Extract the (X, Y) coordinate from the center of the cell holding the provided text.  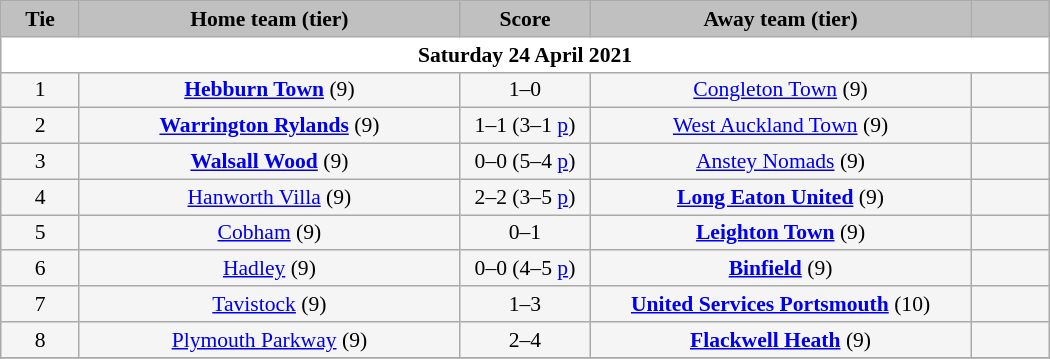
Hadley (9) (269, 269)
Score (524, 19)
Cobham (9) (269, 233)
Away team (tier) (781, 19)
United Services Portsmouth (10) (781, 304)
Saturday 24 April 2021 (525, 55)
6 (40, 269)
2–4 (524, 340)
0–0 (5–4 p) (524, 162)
3 (40, 162)
8 (40, 340)
Home team (tier) (269, 19)
0–0 (4–5 p) (524, 269)
1 (40, 90)
1–3 (524, 304)
4 (40, 197)
Hanworth Villa (9) (269, 197)
Congleton Town (9) (781, 90)
Hebburn Town (9) (269, 90)
Tie (40, 19)
2 (40, 126)
Leighton Town (9) (781, 233)
5 (40, 233)
Plymouth Parkway (9) (269, 340)
2–2 (3–5 p) (524, 197)
Tavistock (9) (269, 304)
Long Eaton United (9) (781, 197)
1–1 (3–1 p) (524, 126)
1–0 (524, 90)
Warrington Rylands (9) (269, 126)
Walsall Wood (9) (269, 162)
7 (40, 304)
0–1 (524, 233)
Binfield (9) (781, 269)
Anstey Nomads (9) (781, 162)
West Auckland Town (9) (781, 126)
Flackwell Heath (9) (781, 340)
